Return [x, y] of the center of cell containing provided text 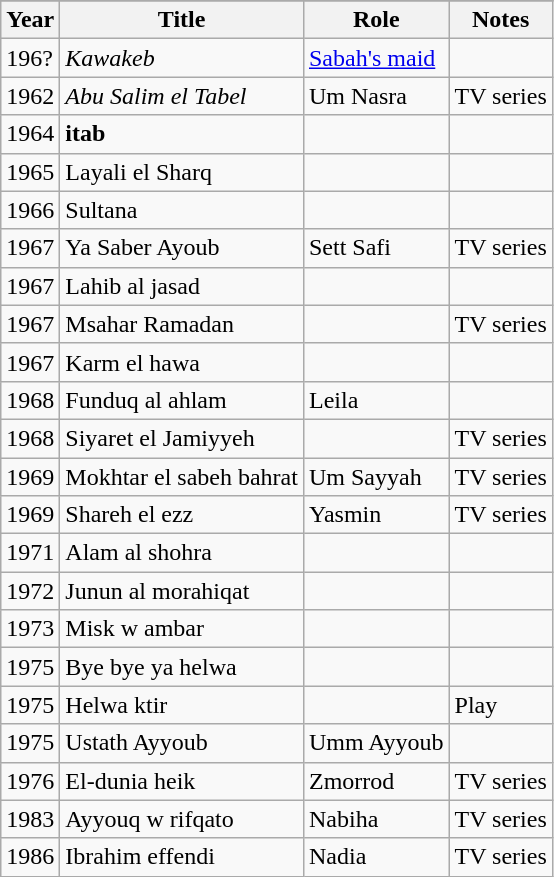
Ya Saber Ayoub [182, 248]
Leila [376, 400]
1983 [30, 819]
Alam al shohra [182, 553]
Kawakeb [182, 58]
Um Sayyah [376, 477]
Bye bye ya helwa [182, 667]
Msahar Ramadan [182, 324]
Funduq al ahlam [182, 400]
Sabah's maid [376, 58]
Shareh el ezz [182, 515]
Sultana [182, 210]
Yasmin [376, 515]
Mokhtar el sabeh bahrat [182, 477]
Title [182, 20]
Role [376, 20]
Play [500, 705]
Layali el Sharq [182, 172]
Nabiha [376, 819]
Helwa ktir [182, 705]
Ustath Ayyoub [182, 743]
1971 [30, 553]
1976 [30, 781]
Abu Salim el Tabel [182, 96]
Ibrahim effendi [182, 857]
El-dunia heik [182, 781]
itab [182, 134]
196? [30, 58]
Um Nasra [376, 96]
1964 [30, 134]
Lahib al jasad [182, 286]
Umm Ayyoub [376, 743]
Karm el hawa [182, 362]
1986 [30, 857]
1965 [30, 172]
Ayyouq w rifqato [182, 819]
Misk w ambar [182, 629]
Zmorrod [376, 781]
Year [30, 20]
Sett Safi [376, 248]
Siyaret el Jamiyyeh [182, 438]
1962 [30, 96]
Notes [500, 20]
1966 [30, 210]
1972 [30, 591]
1973 [30, 629]
Nadia [376, 857]
Junun al morahiqat [182, 591]
